Return [x, y] of the center of cell containing provided text 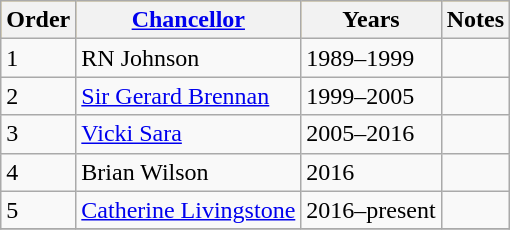
5 [38, 210]
1999–2005 [371, 96]
Sir Gerard Brennan [188, 96]
2016 [371, 172]
2005–2016 [371, 134]
Notes [475, 20]
Order [38, 20]
1989–1999 [371, 58]
3 [38, 134]
2 [38, 96]
2016–present [371, 210]
1 [38, 58]
Brian Wilson [188, 172]
4 [38, 172]
RN Johnson [188, 58]
Catherine Livingstone [188, 210]
Chancellor [188, 20]
Years [371, 20]
Vicki Sara [188, 134]
